Provide the [X, Y] coordinate of the cell's center where the given text is located.  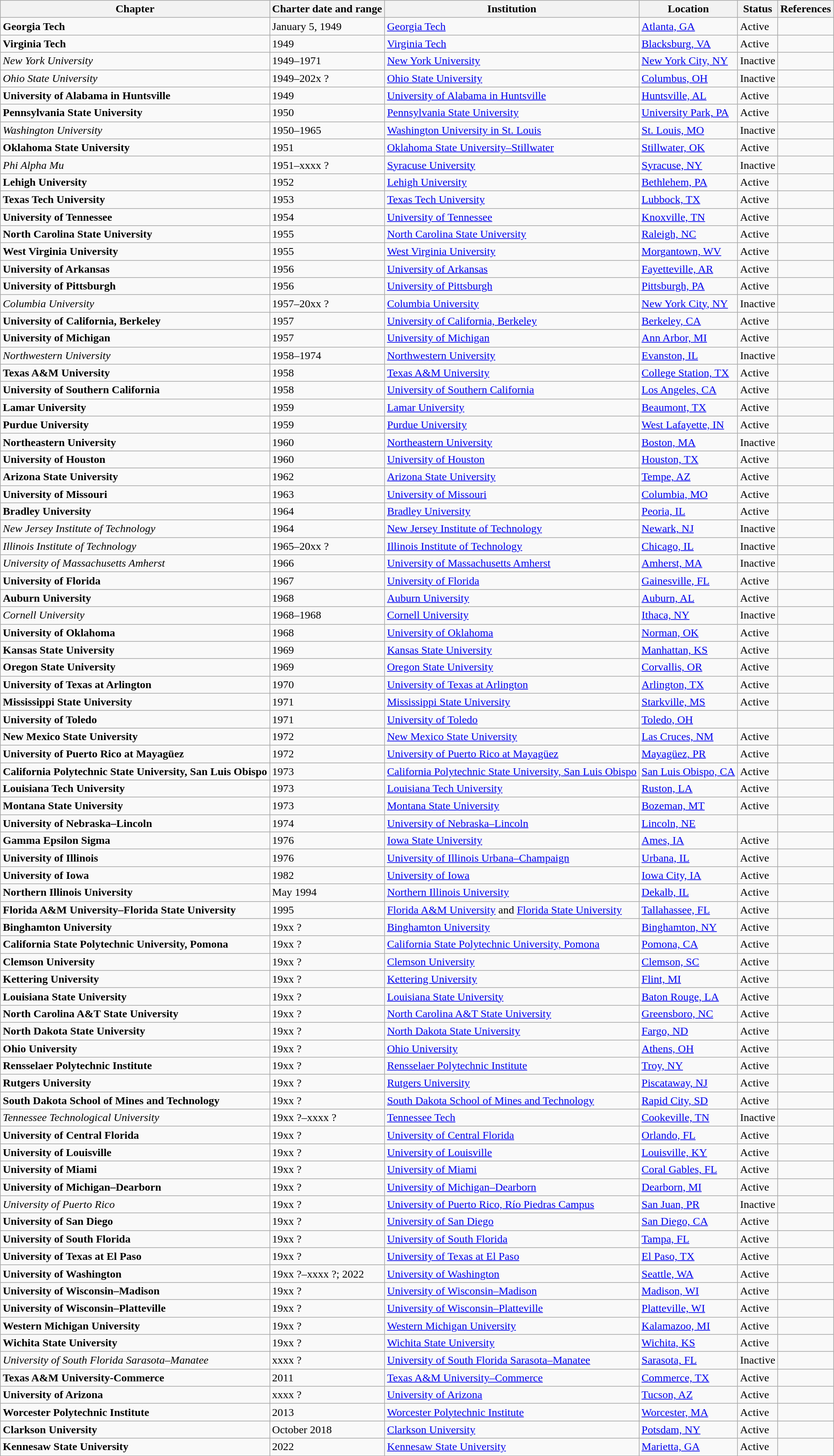
1950 [328, 113]
Syracuse University [511, 165]
Bozeman, MT [688, 806]
Location [688, 9]
Washington University [135, 130]
Status [758, 9]
Houston, TX [688, 459]
Las Cruces, NM [688, 736]
Toledo, OH [688, 719]
Knoxville, TN [688, 217]
Beaumont, TX [688, 407]
Charter date and range [328, 9]
Phi Alpha Mu [135, 165]
1965–20xx ? [328, 546]
1968–1968 [328, 615]
Rapid City, SD [688, 1101]
January 5, 1949 [328, 26]
Berkeley, CA [688, 321]
Madison, WI [688, 1291]
Oklahoma State University–Stillwater [511, 147]
Tempe, AZ [688, 477]
1963 [328, 494]
Dekalb, IL [688, 893]
2013 [328, 1412]
Amherst, MA [688, 563]
Cookeville, TN [688, 1118]
1995 [328, 910]
Kalamazoo, MI [688, 1326]
San Diego, CA [688, 1222]
Pomona, CA [688, 944]
Los Angeles, CA [688, 390]
Coral Gables, FL [688, 1170]
Atlanta, GA [688, 26]
Stillwater, OK [688, 147]
College Station, TX [688, 373]
Evanston, IL [688, 355]
Athens, OH [688, 1048]
1970 [328, 685]
1951–xxxx ? [328, 165]
1949–1971 [328, 61]
Starkville, MS [688, 702]
Florida A&M University and Florida State University [511, 910]
1982 [328, 875]
Iowa State University [511, 841]
May 1994 [328, 893]
Huntsville, AL [688, 96]
Gainesville, FL [688, 581]
Worcester, MA [688, 1412]
Syracuse, NY [688, 165]
University of Illinois Urbana–Champaign [511, 858]
Lincoln, NE [688, 823]
2011 [328, 1378]
Arlington, TX [688, 685]
Chicago, IL [688, 546]
Columbia, MO [688, 494]
Iowa City, IA [688, 875]
1957–20xx ? [328, 304]
1952 [328, 182]
Fayetteville, AR [688, 269]
Flint, MI [688, 979]
Lubbock, TX [688, 199]
Newark, NJ [688, 529]
Bethlehem, PA [688, 182]
19xx ?–xxxx ?; 2022 [328, 1273]
Wichita, KS [688, 1343]
St. Louis, MO [688, 130]
Ruston, LA [688, 789]
1953 [328, 199]
Raleigh, NC [688, 234]
1950–1965 [328, 130]
Texas A&M University–Commerce [511, 1378]
1949–202x ? [328, 78]
1954 [328, 217]
Tennessee Tech [511, 1118]
Boston, MA [688, 442]
Morgantown, WV [688, 252]
Tennessee Technological University [135, 1118]
Washington University in St. Louis [511, 130]
Texas A&M University-Commerce [135, 1378]
Blacksburg, VA [688, 44]
Peoria, IL [688, 512]
Ithaca, NY [688, 615]
Clemson, SC [688, 962]
University of Illinois [135, 858]
San Luis Obispo, CA [688, 771]
1967 [328, 581]
Institution [511, 9]
2022 [328, 1447]
19xx ?–xxxx ? [328, 1118]
Manhattan, KS [688, 650]
References [805, 9]
1958–1974 [328, 355]
Norman, OK [688, 633]
Tucson, AZ [688, 1395]
October 2018 [328, 1430]
1962 [328, 477]
Chapter [135, 9]
Oklahoma State University [135, 147]
Tallahassee, FL [688, 910]
Dearborn, MI [688, 1187]
Piscataway, NJ [688, 1083]
Seattle, WA [688, 1273]
University of Puerto Rico, Río Piedras Campus [511, 1204]
University Park, PA [688, 113]
1974 [328, 823]
Orlando, FL [688, 1135]
Columbus, OH [688, 78]
Troy, NY [688, 1066]
Corvallis, OR [688, 667]
Commerce, TX [688, 1378]
Binghamton, NY [688, 927]
Ames, IA [688, 841]
Mayagüez, PR [688, 754]
Louisville, KY [688, 1152]
Fargo, ND [688, 1031]
Auburn, AL [688, 598]
Marietta, GA [688, 1447]
Ann Arbor, MI [688, 338]
Greensboro, NC [688, 1014]
Urbana, IL [688, 858]
San Juan, PR [688, 1204]
Gamma Epsilon Sigma [135, 841]
Platteville, WI [688, 1308]
1951 [328, 147]
Tampa, FL [688, 1239]
El Paso, TX [688, 1256]
Pittsburgh, PA [688, 286]
Potsdam, NY [688, 1430]
West Lafayette, IN [688, 425]
Baton Rouge, LA [688, 996]
University of Puerto Rico [135, 1204]
Sarasota, FL [688, 1360]
Florida A&M University–Florida State University [135, 910]
1966 [328, 563]
